Determine the [X, Y] coordinate at the center of the cell enclosing the given text.  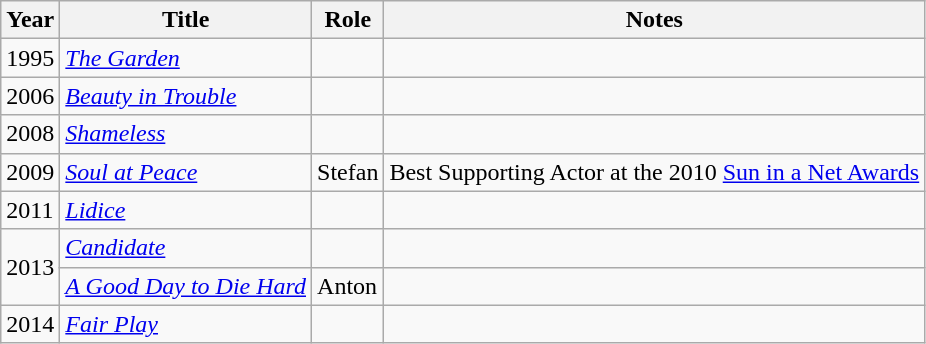
Role [348, 20]
Title [186, 20]
Notes [654, 20]
2006 [30, 96]
Shameless [186, 134]
2009 [30, 172]
2008 [30, 134]
Year [30, 20]
Beauty in Trouble [186, 96]
2013 [30, 267]
A Good Day to Die Hard [186, 286]
Stefan [348, 172]
Lidice [186, 210]
2014 [30, 324]
1995 [30, 58]
The Garden [186, 58]
Best Supporting Actor at the 2010 Sun in a Net Awards [654, 172]
Soul at Peace [186, 172]
Fair Play [186, 324]
Candidate [186, 248]
Anton [348, 286]
2011 [30, 210]
